From the cell containing the given text, extract its center point as (X, Y) coordinate. 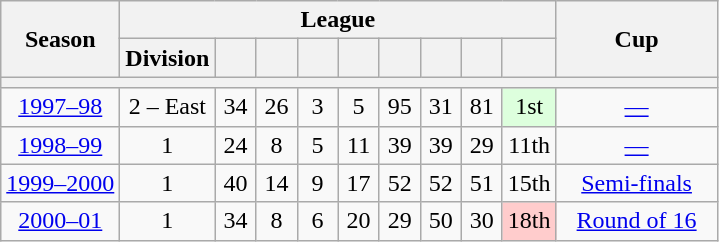
51 (482, 183)
15th (529, 183)
League (338, 20)
40 (236, 183)
11th (529, 145)
1997–98 (60, 107)
81 (482, 107)
18th (529, 221)
9 (318, 183)
26 (276, 107)
6 (318, 221)
1998–99 (60, 145)
30 (482, 221)
Cup (636, 39)
11 (358, 145)
14 (276, 183)
17 (358, 183)
24 (236, 145)
Division (168, 58)
3 (318, 107)
1999–2000 (60, 183)
31 (440, 107)
Round of 16 (636, 221)
2 – East (168, 107)
2000–01 (60, 221)
Semi-finals (636, 183)
1st (529, 107)
Season (60, 39)
20 (358, 221)
50 (440, 221)
95 (400, 107)
